Identify which cell holds the provided text, then report its [X, Y] central coordinate. 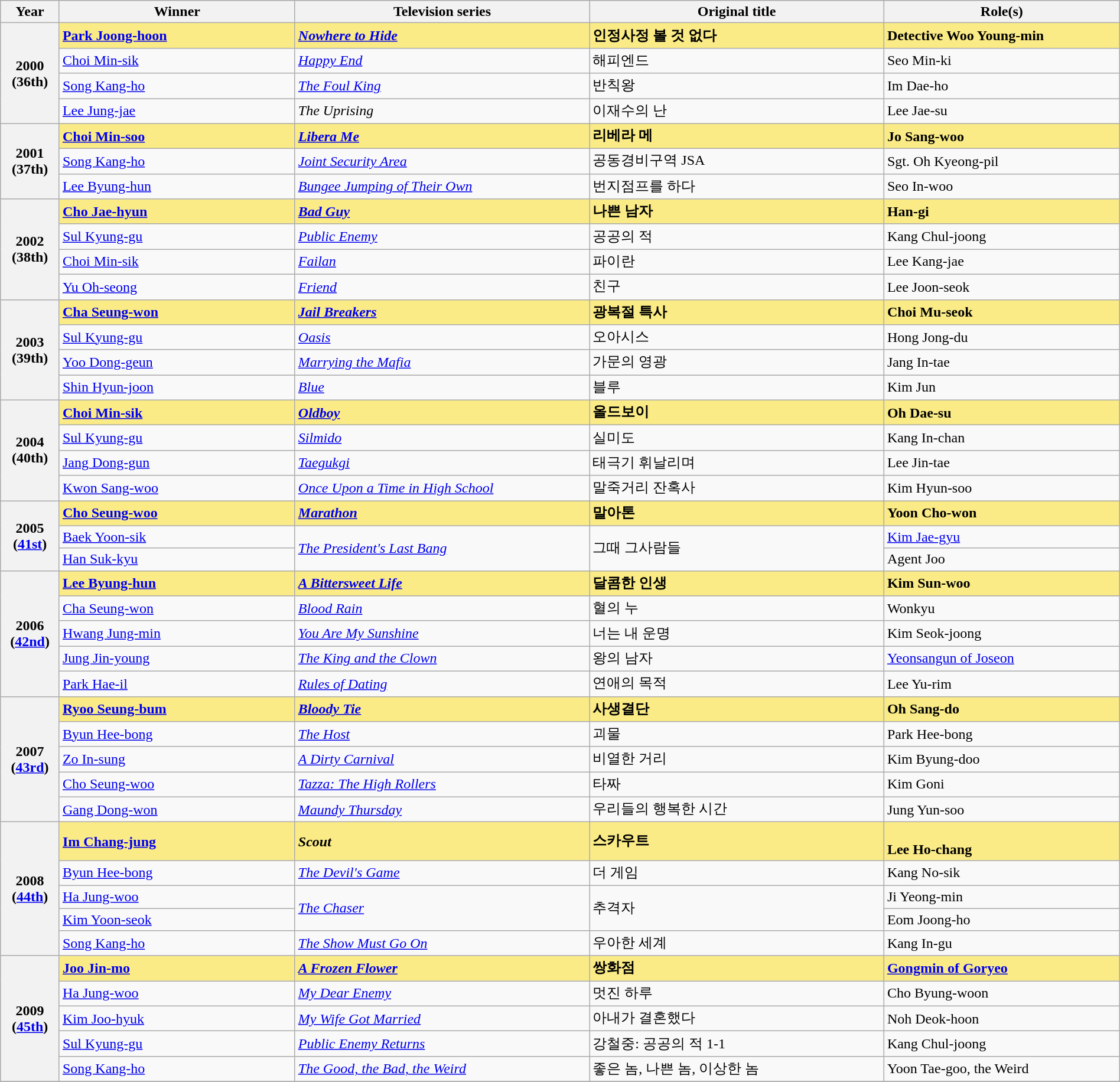
Wonkyu [1002, 608]
Maundy Thursday [442, 809]
Choi Min-soo [177, 136]
Noh Deok-hoon [1002, 1018]
추격자 [737, 908]
Kim Goni [1002, 784]
Jo Sang-woo [1002, 136]
My Dear Enemy [442, 993]
2000(36th) [30, 73]
Gongmin of Goryeo [1002, 969]
타짜 [737, 784]
Role(s) [1002, 12]
Han Suk-kyu [177, 559]
Tazza: The High Rollers [442, 784]
Park Joong-hoon [177, 35]
Kim Hyun-soo [1002, 488]
Kim Sun-woo [1002, 584]
Jang In-tae [1002, 363]
더 게임 [737, 873]
You Are My Sunshine [442, 633]
올드보이 [737, 412]
우아한 세계 [737, 944]
Lee Ho-chang [1002, 841]
Park Hae-il [177, 684]
2009(45th) [30, 1018]
Bungee Jumping of Their Own [442, 187]
Silmido [442, 438]
Jail Breakers [442, 312]
Lee Jung-jae [177, 111]
나쁜 남자 [737, 211]
Hong Jong-du [1002, 338]
Lee Yu-rim [1002, 684]
Baek Yoon-sik [177, 537]
공동경비구역 JSA [737, 162]
Im Chang-jung [177, 841]
Yoo Dong-geun [177, 363]
Seo In-woo [1002, 187]
좋은 놈, 나쁜 놈, 이상한 놈 [737, 1069]
2007(43rd) [30, 760]
Winner [177, 12]
Choi Mu-seok [1002, 312]
Lee Jin-tae [1002, 463]
Lee Kang-jae [1002, 262]
Joo Jin-mo [177, 969]
Blue [442, 387]
우리들의 행복한 시간 [737, 809]
The Devil's Game [442, 873]
Failan [442, 262]
Yoon Tae-goo, the Weird [1002, 1069]
광복절 특사 [737, 312]
Zo In-sung [177, 760]
Kang In-chan [1002, 438]
가문의 영광 [737, 363]
Eom Joong-ho [1002, 920]
Bloody Tie [442, 709]
Blood Rain [442, 608]
Public Enemy [442, 236]
Oasis [442, 338]
2005(41st) [30, 536]
Lee Joon-seok [1002, 287]
Sgt. Oh Kyeong-pil [1002, 162]
사생결단 [737, 709]
Oldboy [442, 412]
Friend [442, 287]
강철중: 공공의 적 1-1 [737, 1044]
Kim Byung-doo [1002, 760]
Hwang Jung-min [177, 633]
The Good, the Bad, the Weird [442, 1069]
The President's Last Bang [442, 548]
Im Dae-ho [1002, 86]
2002(38th) [30, 249]
쌍화점 [737, 969]
A Bittersweet Life [442, 584]
아내가 결혼했다 [737, 1018]
The Uprising [442, 111]
Oh Sang-do [1002, 709]
2006(42nd) [30, 633]
Kim Seok-joong [1002, 633]
Kim Jae-gyu [1002, 537]
2004(40th) [30, 450]
Jung Yun-soo [1002, 809]
너는 내 운명 [737, 633]
Kim Joo-hyuk [177, 1018]
Cho Byung-woon [1002, 993]
오아시스 [737, 338]
해피엔드 [737, 60]
Detective Woo Young-min [1002, 35]
파이란 [737, 262]
Kim Yoon-seok [177, 920]
Lee Jae-su [1002, 111]
혈의 누 [737, 608]
Public Enemy Returns [442, 1044]
번지점프를 하다 [737, 187]
Seo Min-ki [1002, 60]
Year [30, 12]
연애의 목적 [737, 684]
Agent Joo [1002, 559]
괴물 [737, 735]
Gang Dong-won [177, 809]
실미도 [737, 438]
Libera Me [442, 136]
Television series [442, 12]
Original title [737, 12]
2001(37th) [30, 161]
The King and the Clown [442, 659]
Taegukgi [442, 463]
Kang No-sik [1002, 873]
The Foul King [442, 86]
The Host [442, 735]
말아톤 [737, 514]
2008(44th) [30, 889]
The Chaser [442, 908]
스카우트 [737, 841]
2003(39th) [30, 350]
이재수의 난 [737, 111]
A Dirty Carnival [442, 760]
Han-gi [1002, 211]
Ji Yeong-min [1002, 897]
Happy End [442, 60]
인정사정 볼 것 없다 [737, 35]
태극기 휘날리며 [737, 463]
Scout [442, 841]
반칙왕 [737, 86]
The Show Must Go On [442, 944]
Shin Hyun-joon [177, 387]
Joint Security Area [442, 162]
Cho Jae-hyun [177, 211]
Marrying the Mafia [442, 363]
블루 [737, 387]
Once Upon a Time in High School [442, 488]
Yoon Cho-won [1002, 514]
Park Hee-bong [1002, 735]
왕의 남자 [737, 659]
달콤한 인생 [737, 584]
멋진 하루 [737, 993]
친구 [737, 287]
비열한 거리 [737, 760]
Ryoo Seung-bum [177, 709]
Kim Jun [1002, 387]
Kang In-gu [1002, 944]
Kwon Sang-woo [177, 488]
말죽거리 잔혹사 [737, 488]
Nowhere to Hide [442, 35]
그때 그사람들 [737, 548]
Oh Dae-su [1002, 412]
Yeonsangun of Joseon [1002, 659]
A Frozen Flower [442, 969]
Jung Jin-young [177, 659]
Marathon [442, 514]
Yu Oh-seong [177, 287]
Bad Guy [442, 211]
공공의 적 [737, 236]
Rules of Dating [442, 684]
Jang Dong-gun [177, 463]
My Wife Got Married [442, 1018]
리베라 메 [737, 136]
